Output the [X, Y] coordinate of the center of the cell containing the given text.  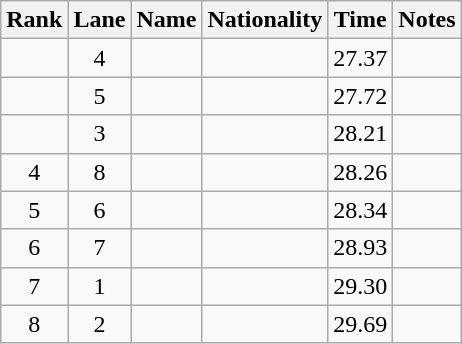
3 [100, 134]
28.21 [360, 134]
28.34 [360, 210]
28.93 [360, 248]
Nationality [265, 20]
2 [100, 324]
Rank [34, 20]
27.72 [360, 96]
29.69 [360, 324]
Name [166, 20]
Time [360, 20]
29.30 [360, 286]
28.26 [360, 172]
27.37 [360, 58]
Lane [100, 20]
Notes [427, 20]
1 [100, 286]
